Return the (X, Y) coordinate for the center point of the cell that contains the specified text.  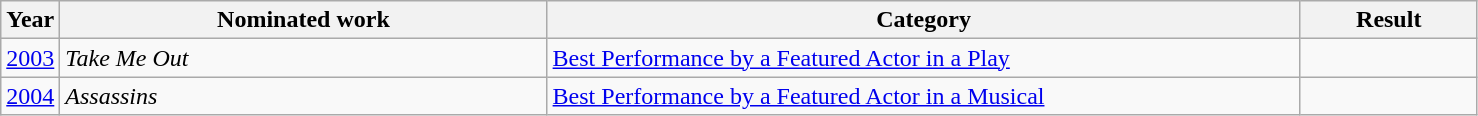
Result (1388, 20)
Best Performance by a Featured Actor in a Play (924, 58)
Category (924, 20)
Nominated work (304, 20)
2003 (30, 58)
Year (30, 20)
Assassins (304, 96)
2004 (30, 96)
Take Me Out (304, 58)
Best Performance by a Featured Actor in a Musical (924, 96)
